Provide the [X, Y] coordinate of the cell's center where the given text is located.  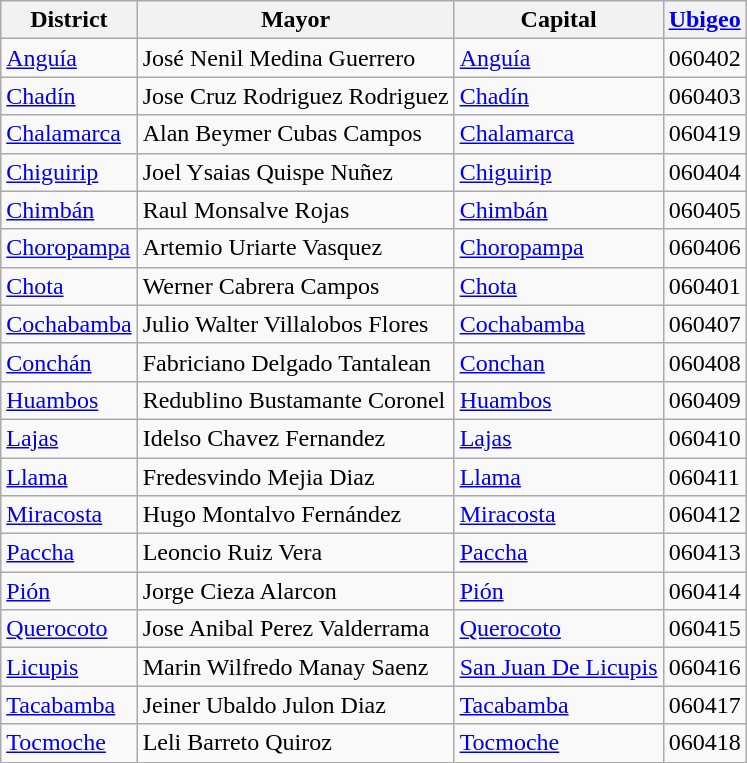
Raul Monsalve Rojas [296, 210]
Jose Anibal Perez Valderrama [296, 629]
Werner Cabrera Campos [296, 286]
060419 [704, 134]
Mayor [296, 20]
Jeiner Ubaldo Julon Diaz [296, 705]
060408 [704, 362]
Licupis [69, 667]
060414 [704, 591]
060404 [704, 172]
060418 [704, 743]
060415 [704, 629]
060413 [704, 553]
Jose Cruz Rodriguez Rodriguez [296, 96]
Marin Wilfredo Manay Saenz [296, 667]
Jorge Cieza Alarcon [296, 591]
060403 [704, 96]
060407 [704, 324]
Idelso Chavez Fernandez [296, 438]
060412 [704, 515]
Alan Beymer Cubas Campos [296, 134]
Redublino Bustamante Coronel [296, 400]
060402 [704, 58]
Ubigeo [704, 20]
Capital [558, 20]
Fredesvindo Mejia Diaz [296, 477]
060409 [704, 400]
060410 [704, 438]
060406 [704, 248]
060405 [704, 210]
060411 [704, 477]
Artemio Uriarte Vasquez [296, 248]
Conchán [69, 362]
José Nenil Medina Guerrero [296, 58]
District [69, 20]
060417 [704, 705]
Leli Barreto Quiroz [296, 743]
Fabriciano Delgado Tantalean [296, 362]
060401 [704, 286]
Julio Walter Villalobos Flores [296, 324]
San Juan De Licupis [558, 667]
Joel Ysaias Quispe Nuñez [296, 172]
Leoncio Ruiz Vera [296, 553]
060416 [704, 667]
Hugo Montalvo Fernández [296, 515]
Conchan [558, 362]
